Provide the (x, y) coordinate of the cell's center where the given text is located.  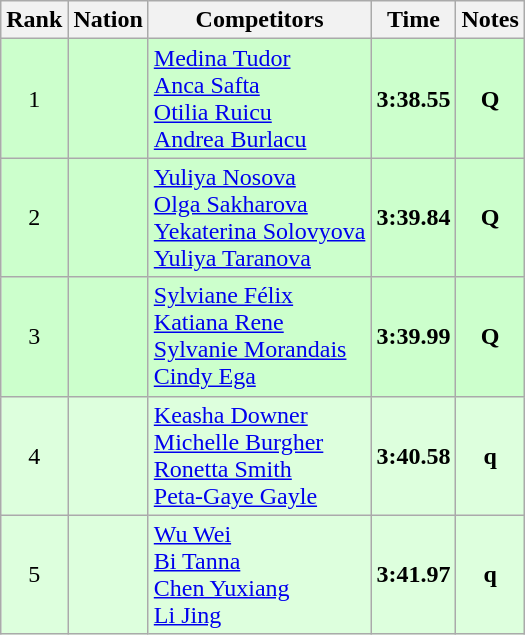
Notes (490, 20)
Competitors (260, 20)
3:39.99 (414, 336)
5 (34, 574)
3:38.55 (414, 98)
3 (34, 336)
Rank (34, 20)
3:39.84 (414, 218)
Time (414, 20)
2 (34, 218)
Nation (108, 20)
Yuliya NosovaOlga SakharovaYekaterina SolovyovaYuliya Taranova (260, 218)
3:40.58 (414, 456)
4 (34, 456)
3:41.97 (414, 574)
1 (34, 98)
Medina TudorAnca SaftaOtilia RuicuAndrea Burlacu (260, 98)
Keasha DownerMichelle BurgherRonetta SmithPeta-Gaye Gayle (260, 456)
Sylviane FélixKatiana ReneSylvanie MorandaisCindy Ega (260, 336)
Wu WeiBi TannaChen YuxiangLi Jing (260, 574)
